Identify which cell holds the provided text, then report its [X, Y] central coordinate. 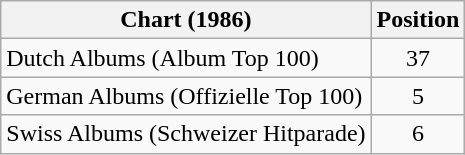
37 [418, 58]
6 [418, 134]
5 [418, 96]
Position [418, 20]
Chart (1986) [186, 20]
Dutch Albums (Album Top 100) [186, 58]
German Albums (Offizielle Top 100) [186, 96]
Swiss Albums (Schweizer Hitparade) [186, 134]
